Locate the cell with the specified text and output its (x, y) center coordinate. 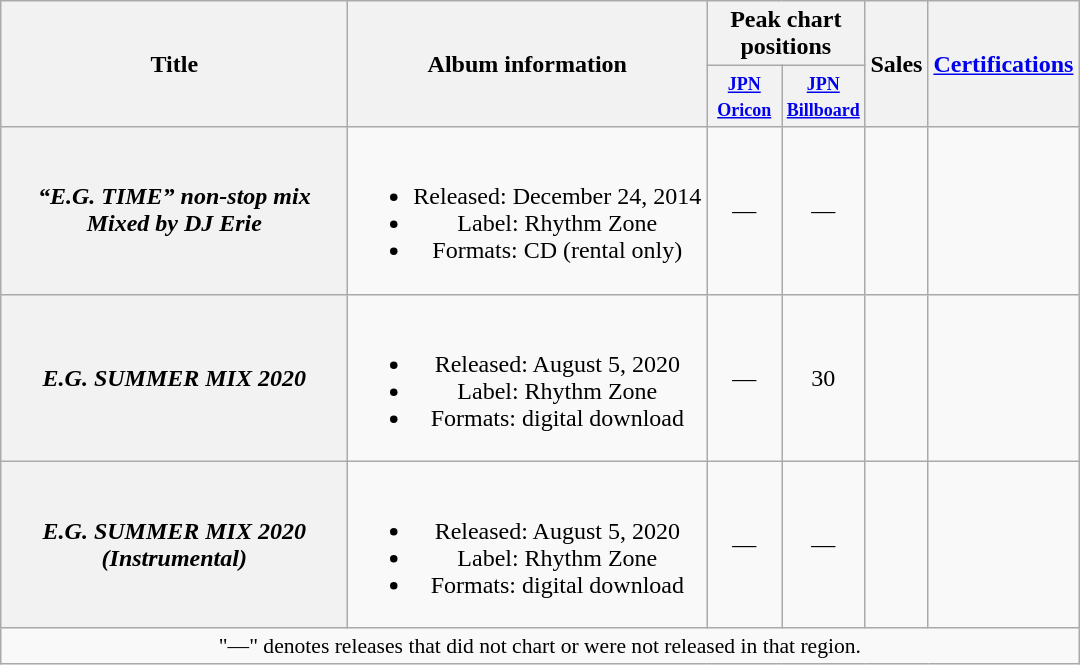
E.G. SUMMER MIX 2020 (174, 378)
Peak chart positions (786, 34)
Released: December 24, 2014Label: Rhythm ZoneFormats: CD (rental only) (528, 210)
JPNOricon (744, 96)
Sales (896, 64)
Title (174, 64)
30 (824, 378)
Certifications (1004, 64)
Album information (528, 64)
JPNBillboard (824, 96)
“E.G. TIME” non-stop mix Mixed by DJ Erie (174, 210)
"—" denotes releases that did not chart or were not released in that region. (540, 646)
E.G. SUMMER MIX 2020 (Instrumental) (174, 544)
